Detect which cell encompasses the target text, then output its (X, Y) center coordinate. 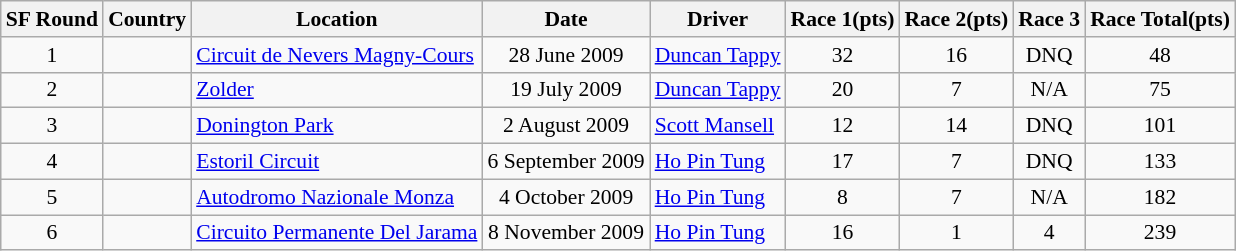
28 June 2009 (566, 55)
Scott Mansell (718, 126)
Zolder (336, 90)
Circuito Permanente Del Jarama (336, 233)
12 (843, 126)
Driver (718, 19)
3 (52, 126)
101 (1160, 126)
Race 2(pts) (956, 19)
14 (956, 126)
Race 1(pts) (843, 19)
239 (1160, 233)
Autodromo Nazionale Monza (336, 197)
8 November 2009 (566, 233)
6 (52, 233)
48 (1160, 55)
SF Round (52, 19)
Country (147, 19)
17 (843, 162)
Race 3 (1049, 19)
Circuit de Nevers Magny-Cours (336, 55)
6 September 2009 (566, 162)
Donington Park (336, 126)
Estoril Circuit (336, 162)
8 (843, 197)
2 (52, 90)
19 July 2009 (566, 90)
Date (566, 19)
32 (843, 55)
4 October 2009 (566, 197)
5 (52, 197)
Location (336, 19)
182 (1160, 197)
75 (1160, 90)
2 August 2009 (566, 126)
133 (1160, 162)
Race Total(pts) (1160, 19)
20 (843, 90)
